Pinpoint the cell where the given text exists, returning its [x, y] midpoint coordinate. 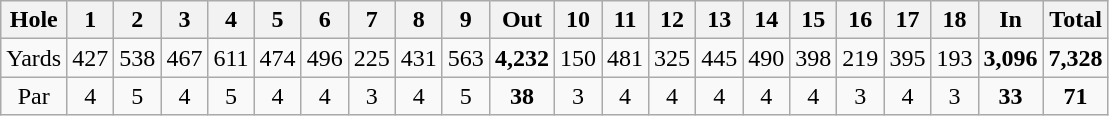
12 [672, 20]
219 [860, 58]
563 [466, 58]
467 [184, 58]
Total [1076, 20]
193 [954, 58]
16 [860, 20]
481 [626, 58]
398 [814, 58]
17 [908, 20]
Out [522, 20]
71 [1076, 96]
38 [522, 96]
15 [814, 20]
474 [278, 58]
538 [138, 58]
14 [766, 20]
496 [324, 58]
33 [1010, 96]
225 [372, 58]
7,328 [1076, 58]
13 [720, 20]
490 [766, 58]
6 [324, 20]
11 [626, 20]
445 [720, 58]
2 [138, 20]
7 [372, 20]
Par [34, 96]
9 [466, 20]
3,096 [1010, 58]
4,232 [522, 58]
8 [418, 20]
431 [418, 58]
1 [90, 20]
395 [908, 58]
18 [954, 20]
611 [231, 58]
150 [578, 58]
In [1010, 20]
10 [578, 20]
427 [90, 58]
325 [672, 58]
Yards [34, 58]
Hole [34, 20]
